Return the (X, Y) coordinate for the center point of the cell that contains the specified text.  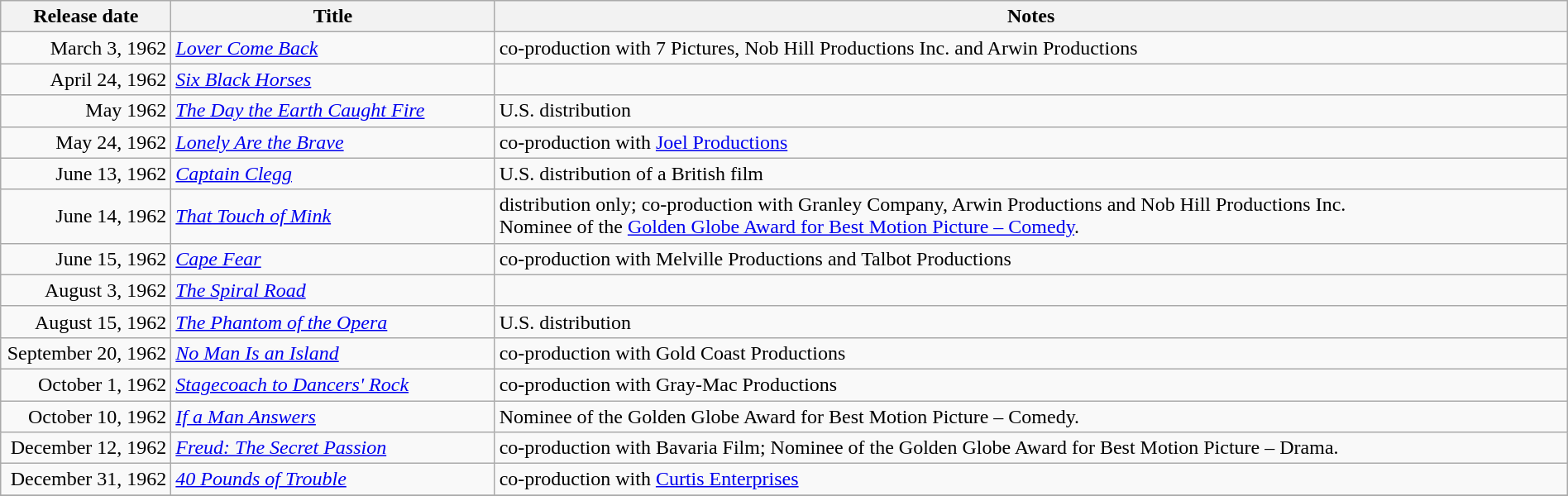
The Spiral Road (332, 290)
co-production with 7 Pictures, Nob Hill Productions Inc. and Arwin Productions (1030, 48)
If a Man Answers (332, 416)
Notes (1030, 17)
June 13, 1962 (86, 174)
December 12, 1962 (86, 448)
co-production with Curtis Enterprises (1030, 479)
No Man Is an Island (332, 353)
October 10, 1962 (86, 416)
co-production with Gold Coast Productions (1030, 353)
August 15, 1962 (86, 322)
Captain Clegg (332, 174)
Lover Come Back (332, 48)
August 3, 1962 (86, 290)
Six Black Horses (332, 79)
40 Pounds of Trouble (332, 479)
co-production with Bavaria Film; Nominee of the Golden Globe Award for Best Motion Picture – Drama. (1030, 448)
co-production with Gray-Mac Productions (1030, 384)
March 3, 1962 (86, 48)
The Day the Earth Caught Fire (332, 111)
Lonely Are the Brave (332, 142)
June 14, 1962 (86, 217)
May 1962 (86, 111)
October 1, 1962 (86, 384)
April 24, 1962 (86, 79)
Release date (86, 17)
Nominee of the Golden Globe Award for Best Motion Picture – Comedy. (1030, 416)
co-production with Melville Productions and Talbot Productions (1030, 259)
June 15, 1962 (86, 259)
That Touch of Mink (332, 217)
September 20, 1962 (86, 353)
Freud: The Secret Passion (332, 448)
Cape Fear (332, 259)
The Phantom of the Opera (332, 322)
U.S. distribution of a British film (1030, 174)
Stagecoach to Dancers' Rock (332, 384)
Title (332, 17)
May 24, 1962 (86, 142)
December 31, 1962 (86, 479)
co-production with Joel Productions (1030, 142)
